Scan for the cell matching the given text and deliver its (X, Y) coordinate at center. 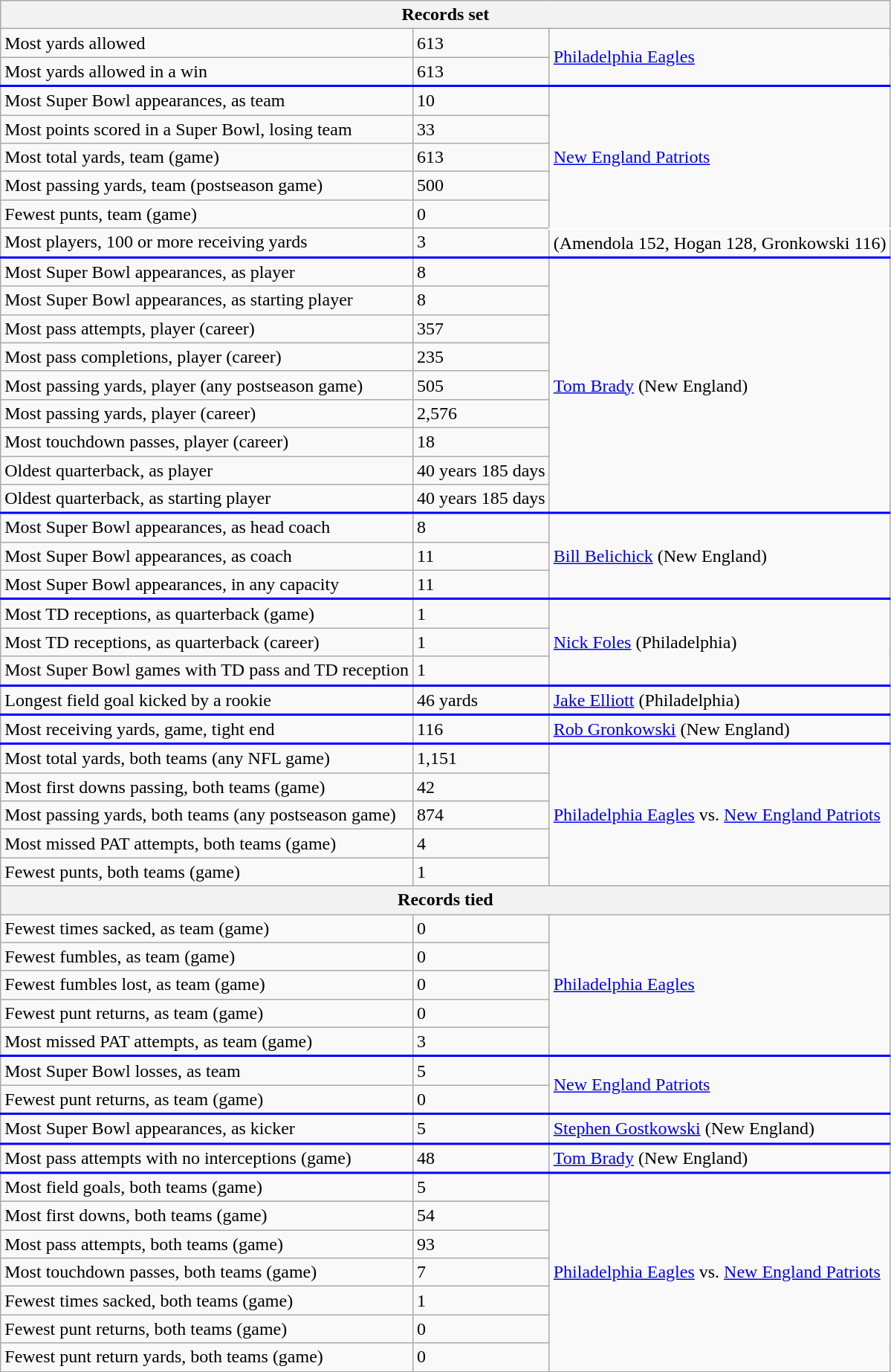
Jake Elliott (Philadelphia) (719, 700)
Most passing yards, team (postseason game) (207, 186)
235 (482, 357)
Most total yards, both teams (any NFL game) (207, 758)
Most total yards, team (game) (207, 158)
Most touchdown passes, player (career) (207, 441)
Most Super Bowl appearances, as player (207, 272)
Fewest fumbles, as team (game) (207, 957)
4 (482, 844)
48 (482, 1158)
Most yards allowed in a win (207, 71)
42 (482, 787)
Most Super Bowl appearances, as kicker (207, 1129)
Most field goals, both teams (game) (207, 1188)
Most pass attempts with no interceptions (game) (207, 1158)
Most yards allowed (207, 43)
Most pass attempts, player (career) (207, 329)
Most first downs, both teams (game) (207, 1216)
Most Super Bowl appearances, as team (207, 101)
93 (482, 1244)
10 (482, 101)
505 (482, 385)
Most Super Bowl games with TD pass and TD reception (207, 670)
Most TD receptions, as quarterback (career) (207, 642)
Bill Belichick (New England) (719, 556)
Most missed PAT attempts, as team (game) (207, 1042)
Most touchdown passes, both teams (game) (207, 1272)
46 yards (482, 700)
Most passing yards, player (career) (207, 413)
Most Super Bowl appearances, as head coach (207, 528)
116 (482, 729)
1,151 (482, 758)
Records set (446, 15)
7 (482, 1272)
(Amendola 152, Hogan 128, Gronkowski 116) (719, 243)
357 (482, 329)
Most TD receptions, as quarterback (game) (207, 614)
Fewest punt return yards, both teams (game) (207, 1357)
Most pass attempts, both teams (game) (207, 1244)
Fewest fumbles lost, as team (game) (207, 985)
Most missed PAT attempts, both teams (game) (207, 844)
33 (482, 129)
Oldest quarterback, as player (207, 470)
Most Super Bowl appearances, as starting player (207, 300)
Nick Foles (Philadelphia) (719, 642)
Most players, 100 or more receiving yards (207, 243)
Most receiving yards, game, tight end (207, 729)
Fewest times sacked, both teams (game) (207, 1301)
2,576 (482, 413)
Stephen Gostkowski (New England) (719, 1129)
Most Super Bowl losses, as team (207, 1070)
Most passing yards, both teams (any postseason game) (207, 815)
500 (482, 186)
Longest field goal kicked by a rookie (207, 700)
Most pass completions, player (career) (207, 357)
Rob Gronkowski (New England) (719, 729)
Oldest quarterback, as starting player (207, 499)
874 (482, 815)
Fewest times sacked, as team (game) (207, 928)
Records tied (446, 900)
54 (482, 1216)
Most Super Bowl appearances, as coach (207, 556)
Most passing yards, player (any postseason game) (207, 385)
Fewest punt returns, both teams (game) (207, 1329)
Most Super Bowl appearances, in any capacity (207, 584)
Most first downs passing, both teams (game) (207, 787)
Fewest punts, both teams (game) (207, 872)
Most points scored in a Super Bowl, losing team (207, 129)
Fewest punts, team (game) (207, 214)
18 (482, 441)
